Scan for the cell matching the given text and deliver its (x, y) coordinate at center. 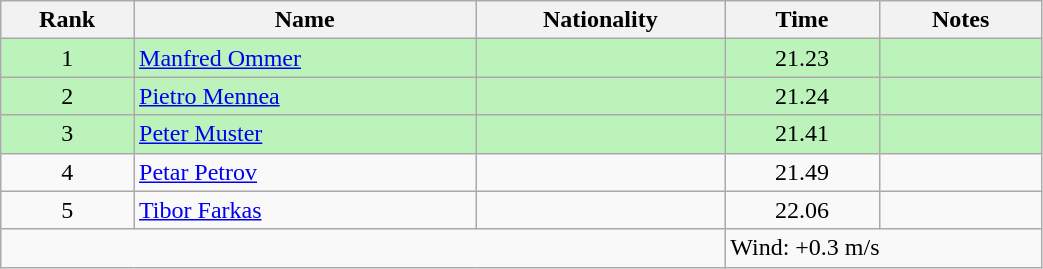
4 (68, 172)
3 (68, 134)
Pietro Mennea (305, 96)
21.49 (802, 172)
Nationality (600, 20)
Tibor Farkas (305, 210)
Petar Petrov (305, 172)
21.23 (802, 58)
Wind: +0.3 m/s (884, 248)
Notes (960, 20)
21.41 (802, 134)
5 (68, 210)
1 (68, 58)
Rank (68, 20)
21.24 (802, 96)
22.06 (802, 210)
2 (68, 96)
Time (802, 20)
Manfred Ommer (305, 58)
Peter Muster (305, 134)
Name (305, 20)
